Determine the [x, y] coordinate at the center of the cell enclosing the given text.  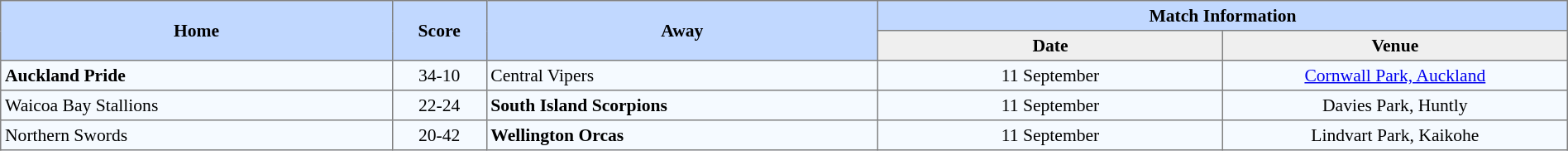
Away [682, 31]
Cornwall Park, Auckland [1394, 75]
Central Vipers [682, 75]
20-42 [439, 135]
Venue [1394, 46]
Lindvart Park, Kaikohe [1394, 135]
Auckland Pride [197, 75]
Date [1050, 46]
Home [197, 31]
South Island Scorpions [682, 105]
Score [439, 31]
Northern Swords [197, 135]
Match Information [1223, 16]
Waicoa Bay Stallions [197, 105]
Wellington Orcas [682, 135]
34-10 [439, 75]
22-24 [439, 105]
Davies Park, Huntly [1394, 105]
